Search for the cell housing the specified text and yield its [x, y] center coordinate. 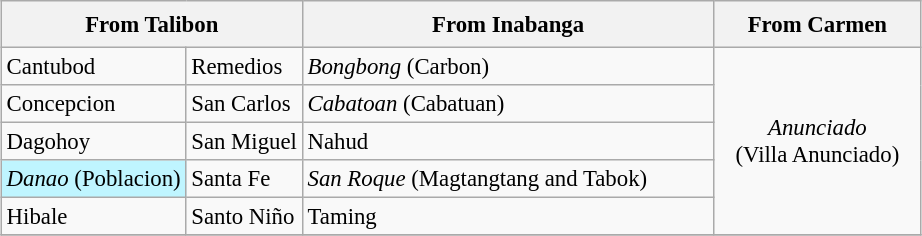
Santa Fe [244, 179]
Anunciado(Villa Anunciado) [818, 142]
Remedios [244, 67]
Bongbong (Carbon) [508, 67]
Cantubod [94, 67]
San Carlos [244, 104]
Nahud [508, 142]
From Carmen [818, 24]
Dagohoy [94, 142]
San Miguel [244, 142]
Concepcion [94, 104]
Taming [508, 217]
Hibale [94, 217]
Santo Niño [244, 217]
Cabatoan (Cabatuan) [508, 104]
San Roque (Magtangtang and Tabok) [508, 179]
From Talibon [152, 24]
Danao (Poblacion) [94, 179]
From Inabanga [508, 24]
